Provide the [x, y] coordinate of the cell's center where the given text is located.  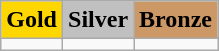
Gold [32, 20]
Bronze [176, 20]
Silver [98, 20]
